Search for the cell housing the specified text and yield its (x, y) center coordinate. 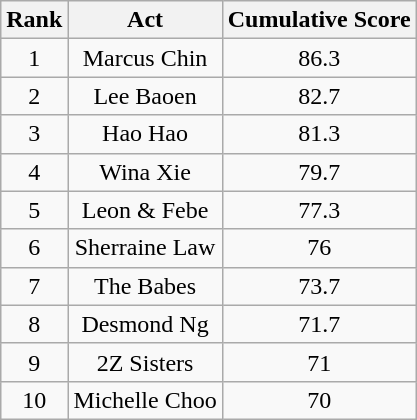
Leon & Febe (145, 210)
8 (34, 324)
71 (319, 362)
Wina Xie (145, 172)
Cumulative Score (319, 20)
Desmond Ng (145, 324)
Michelle Choo (145, 400)
Hao Hao (145, 134)
71.7 (319, 324)
70 (319, 400)
The Babes (145, 286)
3 (34, 134)
79.7 (319, 172)
73.7 (319, 286)
86.3 (319, 58)
1 (34, 58)
81.3 (319, 134)
4 (34, 172)
77.3 (319, 210)
2 (34, 96)
Lee Baoen (145, 96)
Sherraine Law (145, 248)
7 (34, 286)
Rank (34, 20)
76 (319, 248)
10 (34, 400)
9 (34, 362)
Marcus Chin (145, 58)
82.7 (319, 96)
5 (34, 210)
2Z Sisters (145, 362)
6 (34, 248)
Act (145, 20)
